Identify which cell holds the provided text, then report its [x, y] central coordinate. 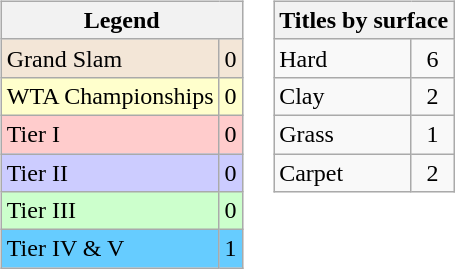
6 [432, 58]
Titles by surface [364, 20]
Hard [343, 58]
Legend [122, 20]
Tier II [110, 173]
Grass [343, 134]
Carpet [343, 173]
Tier III [110, 211]
WTA Championships [110, 96]
Clay [343, 96]
Tier I [110, 134]
Grand Slam [110, 58]
Tier IV & V [110, 249]
